Detect which cell encompasses the target text, then output its (x, y) center coordinate. 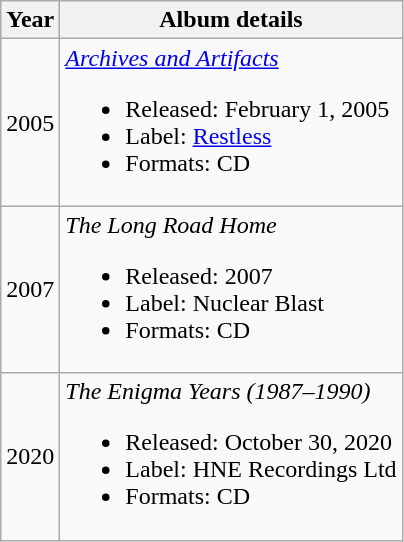
The Enigma Years (1987–1990)Released: October 30, 2020Label: HNE Recordings LtdFormats: CD (231, 456)
Archives and ArtifactsReleased: February 1, 2005Label: RestlessFormats: CD (231, 122)
The Long Road HomeReleased: 2007Label: Nuclear BlastFormats: CD (231, 290)
Year (30, 20)
2005 (30, 122)
Album details (231, 20)
2020 (30, 456)
2007 (30, 290)
